Identify which cell holds the provided text, then report its [X, Y] central coordinate. 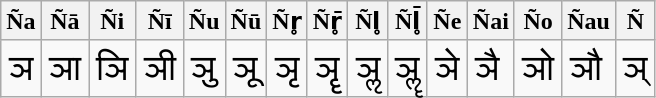
ञु [204, 68]
Ñau [589, 21]
Ñi [112, 21]
ञृ [287, 68]
Ña [21, 21]
ञि [112, 68]
Ñl̥̄ [408, 21]
Ñū [246, 21]
Ño [538, 21]
ञी [160, 68]
Ñai [490, 21]
ञॄ [327, 68]
Ñl̥ [368, 21]
ञॣ [408, 68]
ञौ [589, 68]
Ñe [447, 21]
Ñr̥̄ [327, 21]
Ñā [64, 21]
Ñu [204, 21]
Ñī [160, 21]
ञू [246, 68]
Ñr̥ [287, 21]
ञै [490, 68]
ञे [447, 68]
ञा [64, 68]
ञ् [635, 68]
ञो [538, 68]
Ñ [635, 21]
ञॢ [368, 68]
ञ [21, 68]
